For the text-containing cell, return its midpoint in [X, Y] coordinate format. 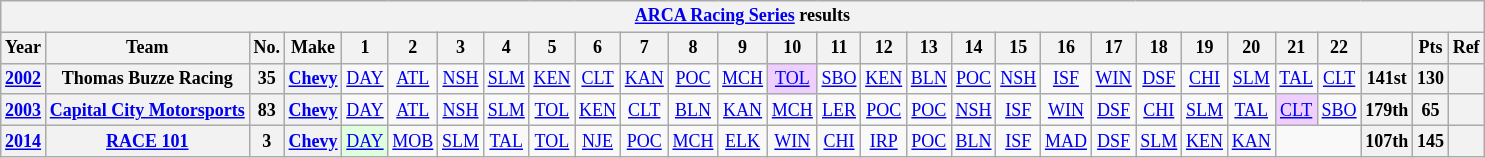
Ref [1466, 48]
MAD [1066, 140]
17 [1114, 48]
MOB [413, 140]
6 [598, 48]
130 [1431, 78]
ELK [743, 140]
65 [1431, 110]
2002 [24, 78]
Make [313, 48]
83 [266, 110]
Year [24, 48]
107th [1387, 140]
9 [743, 48]
11 [839, 48]
13 [930, 48]
8 [693, 48]
22 [1339, 48]
16 [1066, 48]
2003 [24, 110]
20 [1251, 48]
2014 [24, 140]
1 [365, 48]
ARCA Racing Series results [742, 16]
NJE [598, 140]
RACE 101 [147, 140]
12 [884, 48]
141st [1387, 78]
2 [413, 48]
4 [506, 48]
145 [1431, 140]
Pts [1431, 48]
Team [147, 48]
18 [1159, 48]
14 [974, 48]
10 [792, 48]
7 [644, 48]
No. [266, 48]
5 [552, 48]
LER [839, 110]
Capital City Motorsports [147, 110]
19 [1205, 48]
35 [266, 78]
15 [1018, 48]
Thomas Buzze Racing [147, 78]
IRP [884, 140]
21 [1296, 48]
179th [1387, 110]
